Extract the [x, y] coordinate from the center of the cell holding the provided text.  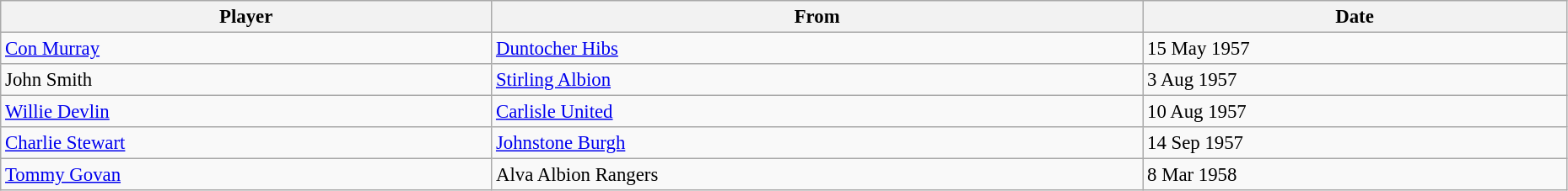
8 Mar 1958 [1355, 175]
Willie Devlin [246, 112]
Tommy Govan [246, 175]
From [817, 17]
14 Sep 1957 [1355, 143]
10 Aug 1957 [1355, 112]
Alva Albion Rangers [817, 175]
Date [1355, 17]
15 May 1957 [1355, 49]
Player [246, 17]
3 Aug 1957 [1355, 80]
Charlie Stewart [246, 143]
John Smith [246, 80]
Carlisle United [817, 112]
Stirling Albion [817, 80]
Con Murray [246, 49]
Johnstone Burgh [817, 143]
Duntocher Hibs [817, 49]
